For the text-containing cell, return its midpoint in (x, y) coordinate format. 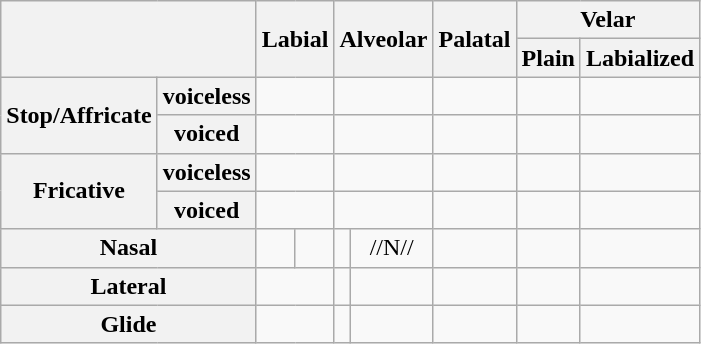
Labial (295, 39)
Nasal (128, 248)
Plain (548, 58)
Stop/Affricate (79, 115)
Fricative (79, 191)
Glide (128, 324)
Lateral (128, 286)
Labialized (640, 58)
Palatal (474, 39)
Velar (608, 20)
Alveolar (384, 39)
//N// (391, 248)
